Return (X, Y) of the center of cell containing provided text 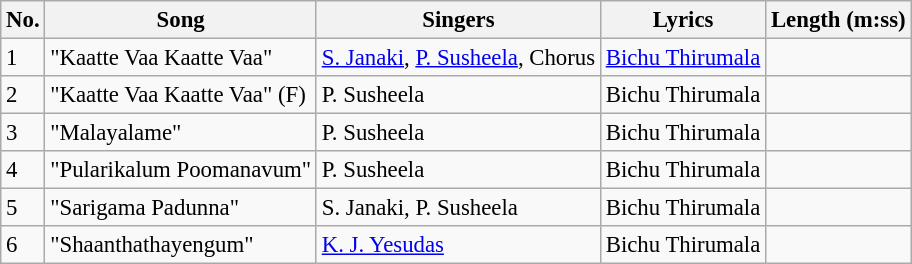
1 (23, 58)
"Kaatte Vaa Kaatte Vaa" (181, 58)
5 (23, 208)
3 (23, 133)
S. Janaki, P. Susheela (458, 208)
"Pularikalum Poomanavum" (181, 170)
Song (181, 20)
"Sarigama Padunna" (181, 208)
"Shaanthathayengum" (181, 245)
No. (23, 20)
"Malayalame" (181, 133)
4 (23, 170)
Lyrics (682, 20)
Length (m:ss) (838, 20)
6 (23, 245)
S. Janaki, P. Susheela, Chorus (458, 58)
K. J. Yesudas (458, 245)
"Kaatte Vaa Kaatte Vaa" (F) (181, 95)
2 (23, 95)
Singers (458, 20)
